For the text-containing cell, return its midpoint in (X, Y) coordinate format. 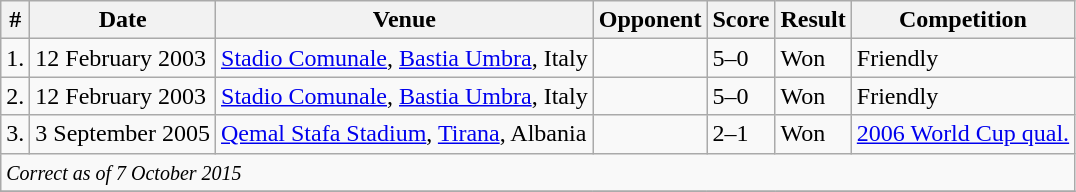
Score (741, 20)
2–1 (741, 134)
Date (123, 20)
3 September 2005 (123, 134)
2. (16, 96)
Result (813, 20)
# (16, 20)
2006 World Cup qual. (962, 134)
Qemal Stafa Stadium, Tirana, Albania (405, 134)
3. (16, 134)
Competition (962, 20)
1. (16, 58)
Venue (405, 20)
Correct as of 7 October 2015 (538, 172)
Opponent (650, 20)
